Scan for the cell matching the given text and deliver its [X, Y] coordinate at center. 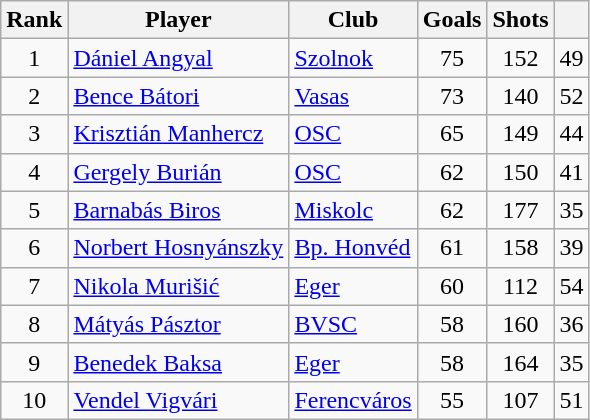
10 [34, 400]
152 [520, 58]
Miskolc [353, 210]
4 [34, 172]
49 [572, 58]
Mátyás Pásztor [178, 324]
149 [520, 134]
5 [34, 210]
65 [452, 134]
39 [572, 248]
75 [452, 58]
Barnabás Biros [178, 210]
158 [520, 248]
Szolnok [353, 58]
Norbert Hosnyánszky [178, 248]
Krisztián Manhercz [178, 134]
Vasas [353, 96]
BVSC [353, 324]
55 [452, 400]
160 [520, 324]
1 [34, 58]
3 [34, 134]
41 [572, 172]
Bp. Honvéd [353, 248]
164 [520, 362]
61 [452, 248]
Nikola Murišić [178, 286]
36 [572, 324]
Vendel Vigvári [178, 400]
177 [520, 210]
73 [452, 96]
Shots [520, 20]
Player [178, 20]
Benedek Baksa [178, 362]
2 [34, 96]
Bence Bátori [178, 96]
44 [572, 134]
Dániel Angyal [178, 58]
7 [34, 286]
Gergely Burián [178, 172]
54 [572, 286]
51 [572, 400]
Rank [34, 20]
6 [34, 248]
Ferencváros [353, 400]
Club [353, 20]
9 [34, 362]
52 [572, 96]
8 [34, 324]
112 [520, 286]
Goals [452, 20]
60 [452, 286]
140 [520, 96]
107 [520, 400]
150 [520, 172]
